Output the [x, y] coordinate of the center of the cell containing the given text.  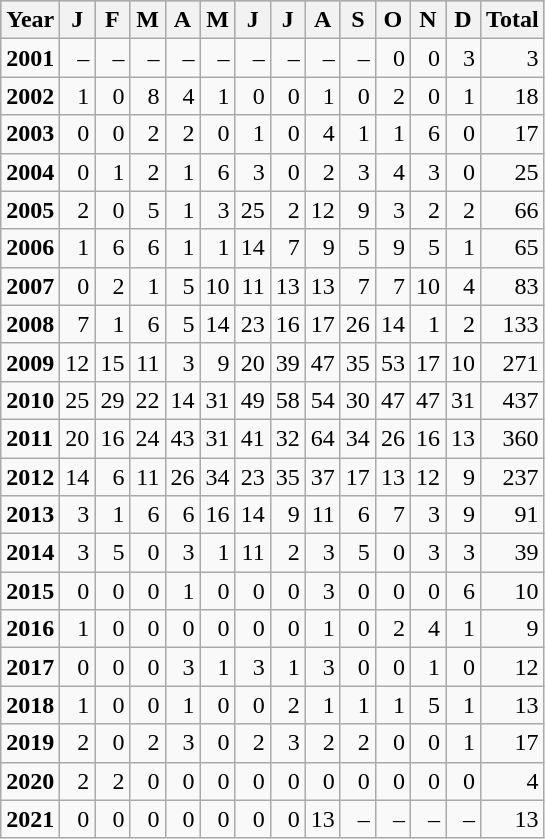
65 [513, 248]
F [112, 20]
32 [288, 438]
15 [112, 362]
66 [513, 210]
D [464, 20]
2012 [30, 477]
2004 [30, 172]
54 [322, 400]
24 [148, 438]
O [392, 20]
2021 [30, 819]
2011 [30, 438]
22 [148, 400]
2007 [30, 286]
49 [252, 400]
2016 [30, 629]
2006 [30, 248]
53 [392, 362]
43 [182, 438]
2003 [30, 134]
83 [513, 286]
58 [288, 400]
2017 [30, 667]
360 [513, 438]
2014 [30, 553]
2001 [30, 58]
2005 [30, 210]
18 [513, 96]
41 [252, 438]
2020 [30, 781]
S [358, 20]
2008 [30, 324]
29 [112, 400]
437 [513, 400]
2015 [30, 591]
8 [148, 96]
30 [358, 400]
133 [513, 324]
Total [513, 20]
91 [513, 515]
2013 [30, 515]
2002 [30, 96]
271 [513, 362]
37 [322, 477]
2010 [30, 400]
2019 [30, 743]
64 [322, 438]
2018 [30, 705]
2009 [30, 362]
Year [30, 20]
237 [513, 477]
N [428, 20]
